Return the (x, y) coordinate for the center point of the cell that contains the specified text.  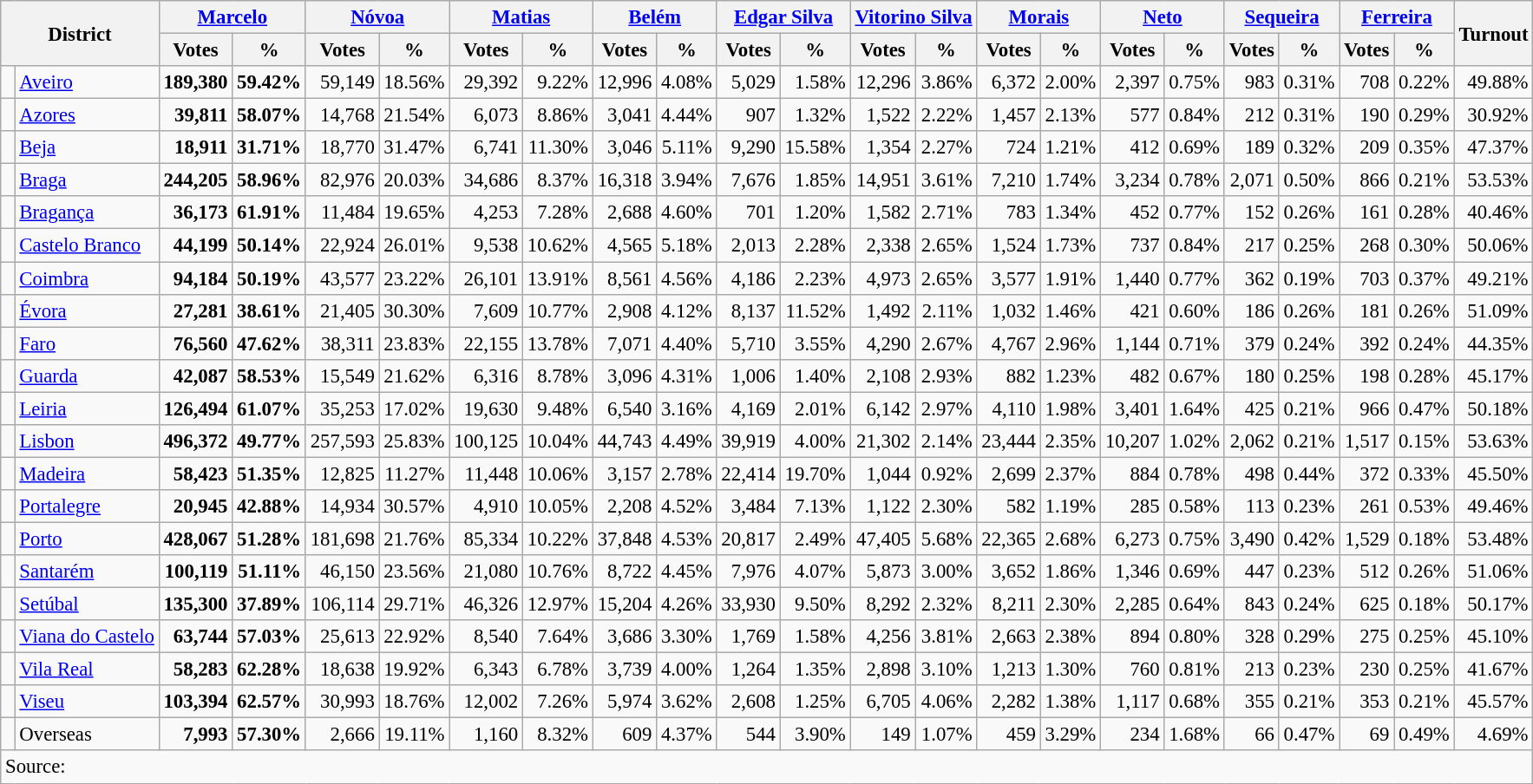
4.08% (687, 82)
8,722 (625, 572)
Matias (521, 17)
106,114 (342, 604)
11,448 (486, 474)
41.67% (1494, 670)
5.68% (946, 539)
2,908 (625, 310)
18,638 (342, 670)
8.32% (559, 735)
1.21% (1071, 147)
2.68% (1071, 539)
51.06% (1494, 572)
33,930 (748, 604)
44.35% (1494, 343)
1,517 (1367, 441)
1.85% (816, 180)
6,343 (486, 670)
2,898 (883, 670)
46,150 (342, 572)
46,326 (486, 604)
19.92% (415, 670)
9,290 (748, 147)
0.92% (946, 474)
1,044 (883, 474)
47.37% (1494, 147)
3.86% (946, 82)
85,334 (486, 539)
51.35% (269, 474)
2,208 (625, 506)
2,699 (1008, 474)
0.44% (1308, 474)
District (80, 33)
2.01% (816, 408)
19,630 (486, 408)
2.71% (946, 212)
230 (1367, 670)
50.14% (269, 245)
5,974 (625, 702)
8,292 (883, 604)
737 (1133, 245)
4.60% (687, 212)
45.57% (1494, 702)
10.04% (559, 441)
1,006 (748, 376)
47.62% (269, 343)
37,848 (625, 539)
244,205 (196, 180)
4.31% (687, 376)
2,666 (342, 735)
362 (1251, 278)
1.40% (816, 376)
0.80% (1194, 637)
Porto (87, 539)
217 (1251, 245)
Guarda (87, 376)
379 (1251, 343)
1,160 (486, 735)
23,444 (1008, 441)
2,608 (748, 702)
1.73% (1071, 245)
21.62% (415, 376)
22,414 (748, 474)
82,976 (342, 180)
452 (1133, 212)
62.57% (269, 702)
1,354 (883, 147)
Bragança (87, 212)
582 (1008, 506)
2.28% (816, 245)
0.68% (1194, 702)
4.53% (687, 539)
3,046 (625, 147)
3,401 (1133, 408)
47,405 (883, 539)
135,300 (196, 604)
11.52% (816, 310)
2,013 (748, 245)
Coimbra (87, 278)
2.13% (1071, 115)
4,565 (625, 245)
8,211 (1008, 604)
843 (1251, 604)
544 (748, 735)
275 (1367, 637)
181 (1367, 310)
30,993 (342, 702)
0.50% (1308, 180)
8,540 (486, 637)
22.92% (415, 637)
42,087 (196, 376)
49.77% (269, 441)
1.86% (1071, 572)
0.53% (1425, 506)
1,440 (1133, 278)
Braga (87, 180)
5.18% (687, 245)
58.07% (269, 115)
31.71% (269, 147)
10.76% (559, 572)
31.47% (415, 147)
10.05% (559, 506)
3,484 (748, 506)
161 (1367, 212)
Marcelo (233, 17)
4,973 (883, 278)
4.69% (1494, 735)
882 (1008, 376)
7,071 (625, 343)
20.03% (415, 180)
0.19% (1308, 278)
428,067 (196, 539)
10,207 (1133, 441)
7,993 (196, 735)
Santarém (87, 572)
4.12% (687, 310)
21,080 (486, 572)
100,125 (486, 441)
Vitorino Silva (914, 17)
1.74% (1071, 180)
12,296 (883, 82)
498 (1251, 474)
Viseu (87, 702)
Belém (654, 17)
0.15% (1425, 441)
4.44% (687, 115)
1.07% (946, 735)
1,769 (748, 637)
0.22% (1425, 82)
1.68% (1194, 735)
213 (1251, 670)
459 (1008, 735)
14,934 (342, 506)
40.46% (1494, 212)
53.63% (1494, 441)
5,029 (748, 82)
1,524 (1008, 245)
496,372 (196, 441)
44,743 (625, 441)
482 (1133, 376)
3.16% (687, 408)
355 (1251, 702)
6,316 (486, 376)
4,910 (486, 506)
51.11% (269, 572)
261 (1367, 506)
76,560 (196, 343)
6,741 (486, 147)
6,142 (883, 408)
50.19% (269, 278)
59,149 (342, 82)
53.48% (1494, 539)
9.48% (559, 408)
49.88% (1494, 82)
7,210 (1008, 180)
34,686 (486, 180)
18,770 (342, 147)
Nóvoa (377, 17)
38,311 (342, 343)
11,484 (342, 212)
15,549 (342, 376)
4.06% (946, 702)
894 (1133, 637)
9,538 (486, 245)
15.58% (816, 147)
186 (1251, 310)
0.67% (1194, 376)
Azores (87, 115)
4.52% (687, 506)
1,122 (883, 506)
2.78% (687, 474)
3.00% (946, 572)
760 (1133, 670)
58.96% (269, 180)
3,686 (625, 637)
577 (1133, 115)
6,372 (1008, 82)
2.93% (946, 376)
180 (1251, 376)
5,710 (748, 343)
425 (1251, 408)
268 (1367, 245)
1.91% (1071, 278)
19.70% (816, 474)
2.35% (1071, 441)
14,951 (883, 180)
3.90% (816, 735)
62.28% (269, 670)
0.60% (1194, 310)
Setúbal (87, 604)
353 (1367, 702)
1.64% (1194, 408)
21.54% (415, 115)
1,457 (1008, 115)
3.29% (1071, 735)
15,204 (625, 604)
Edgar Silva (783, 17)
61.91% (269, 212)
10.06% (559, 474)
3.81% (946, 637)
1.19% (1071, 506)
2,285 (1133, 604)
50.17% (1494, 604)
2.49% (816, 539)
4,186 (748, 278)
7,676 (748, 180)
6.78% (559, 670)
49.21% (1494, 278)
2.38% (1071, 637)
209 (1367, 147)
983 (1251, 82)
58,423 (196, 474)
2,062 (1251, 441)
1.30% (1071, 670)
0.35% (1425, 147)
2.32% (946, 604)
58,283 (196, 670)
0.32% (1308, 147)
2.22% (946, 115)
1,032 (1008, 310)
1.23% (1071, 376)
6,273 (1133, 539)
63,744 (196, 637)
1,264 (748, 670)
2,688 (625, 212)
19.65% (415, 212)
7,609 (486, 310)
45.50% (1494, 474)
53.53% (1494, 180)
12,825 (342, 474)
100,119 (196, 572)
26,101 (486, 278)
51.28% (269, 539)
8.86% (559, 115)
Neto (1163, 17)
0.58% (1194, 506)
12.97% (559, 604)
1.34% (1071, 212)
23.56% (415, 572)
21.76% (415, 539)
Sequeira (1281, 17)
10.77% (559, 310)
2.11% (946, 310)
45.10% (1494, 637)
149 (883, 735)
Turnout (1494, 33)
4,253 (486, 212)
189,380 (196, 82)
14,768 (342, 115)
7.28% (559, 212)
17.02% (415, 408)
3,652 (1008, 572)
19.11% (415, 735)
22,924 (342, 245)
30.30% (415, 310)
45.17% (1494, 376)
Beja (87, 147)
27,281 (196, 310)
20,945 (196, 506)
Leiria (87, 408)
50.06% (1494, 245)
18.56% (415, 82)
Vila Real (87, 670)
59.42% (269, 82)
18,911 (196, 147)
212 (1251, 115)
3,157 (625, 474)
1.46% (1071, 310)
412 (1133, 147)
3.61% (946, 180)
701 (748, 212)
966 (1367, 408)
2.27% (946, 147)
2.00% (1071, 82)
Ferreira (1397, 17)
4,767 (1008, 343)
4,290 (883, 343)
11.30% (559, 147)
3,041 (625, 115)
866 (1367, 180)
7,976 (748, 572)
50.18% (1494, 408)
285 (1133, 506)
20,817 (748, 539)
Portalegre (87, 506)
1,529 (1367, 539)
4,256 (883, 637)
103,394 (196, 702)
25,613 (342, 637)
2,071 (1251, 180)
35,253 (342, 408)
708 (1367, 82)
3.55% (816, 343)
39,919 (748, 441)
29,392 (486, 82)
42.88% (269, 506)
9.22% (559, 82)
113 (1251, 506)
49.46% (1494, 506)
Castelo Branco (87, 245)
625 (1367, 604)
2,108 (883, 376)
18.76% (415, 702)
3.30% (687, 637)
783 (1008, 212)
2.37% (1071, 474)
30.57% (415, 506)
2.14% (946, 441)
1.02% (1194, 441)
724 (1008, 147)
3.94% (687, 180)
198 (1367, 376)
234 (1133, 735)
2.97% (946, 408)
0.81% (1194, 670)
447 (1251, 572)
4.49% (687, 441)
6,705 (883, 702)
57.03% (269, 637)
26.01% (415, 245)
37.89% (269, 604)
61.07% (269, 408)
512 (1367, 572)
907 (748, 115)
1,117 (1133, 702)
10.22% (559, 539)
3.10% (946, 670)
4.56% (687, 278)
1,213 (1008, 670)
12,996 (625, 82)
6,073 (486, 115)
0.64% (1194, 604)
22,155 (486, 343)
1.25% (816, 702)
4,110 (1008, 408)
2,397 (1133, 82)
9.50% (816, 604)
2,282 (1008, 702)
25.83% (415, 441)
0.33% (1425, 474)
44,199 (196, 245)
5,873 (883, 572)
Morais (1039, 17)
1,492 (883, 310)
328 (1251, 637)
2,663 (1008, 637)
1.35% (816, 670)
36,173 (196, 212)
66 (1251, 735)
43,577 (342, 278)
8.37% (559, 180)
Madeira (87, 474)
4.07% (816, 572)
0.71% (1194, 343)
2.23% (816, 278)
7.13% (816, 506)
4.40% (687, 343)
11.27% (415, 474)
257,593 (342, 441)
13.78% (559, 343)
0.37% (1425, 278)
1.32% (816, 115)
13.91% (559, 278)
57.30% (269, 735)
3,096 (625, 376)
30.92% (1494, 115)
0.42% (1308, 539)
Lisbon (87, 441)
4.26% (687, 604)
Viana do Castelo (87, 637)
22,365 (1008, 539)
2,338 (883, 245)
1.38% (1071, 702)
Source: (767, 768)
16,318 (625, 180)
94,184 (196, 278)
1,144 (1133, 343)
703 (1367, 278)
4.37% (687, 735)
1.20% (816, 212)
21,405 (342, 310)
884 (1133, 474)
23.83% (415, 343)
69 (1367, 735)
1.98% (1071, 408)
7.64% (559, 637)
2.67% (946, 343)
3.62% (687, 702)
6,540 (625, 408)
8,561 (625, 278)
152 (1251, 212)
181,698 (342, 539)
7.26% (559, 702)
Aveiro (87, 82)
126,494 (196, 408)
4,169 (748, 408)
21,302 (883, 441)
29.71% (415, 604)
1,582 (883, 212)
3,739 (625, 670)
190 (1367, 115)
0.49% (1425, 735)
1,522 (883, 115)
0.30% (1425, 245)
38.61% (269, 310)
5.11% (687, 147)
39,811 (196, 115)
3,234 (1133, 180)
3,490 (1251, 539)
Évora (87, 310)
2.96% (1071, 343)
3,577 (1008, 278)
609 (625, 735)
4.45% (687, 572)
421 (1133, 310)
1,346 (1133, 572)
58.53% (269, 376)
12,002 (486, 702)
23.22% (415, 278)
Overseas (87, 735)
8.78% (559, 376)
10.62% (559, 245)
Faro (87, 343)
372 (1367, 474)
189 (1251, 147)
51.09% (1494, 310)
8,137 (748, 310)
392 (1367, 343)
